Scan for the cell matching the given text and deliver its (X, Y) coordinate at center. 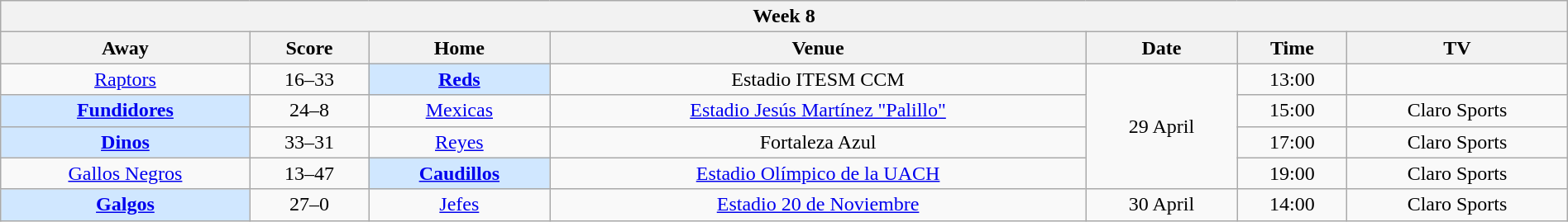
TV (1457, 48)
Date (1161, 48)
13:00 (1292, 79)
Estadio 20 de Noviembre (818, 205)
Home (460, 48)
Estadio Olímpico de la UACH (818, 173)
30 April (1161, 205)
Reyes (460, 142)
15:00 (1292, 111)
Dinos (126, 142)
Mexicas (460, 111)
29 April (1161, 126)
16–33 (309, 79)
Estadio ITESM CCM (818, 79)
Fundidores (126, 111)
Week 8 (784, 17)
Time (1292, 48)
17:00 (1292, 142)
33–31 (309, 142)
Venue (818, 48)
Galgos (126, 205)
Caudillos (460, 173)
Reds (460, 79)
13–47 (309, 173)
14:00 (1292, 205)
Raptors (126, 79)
Fortaleza Azul (818, 142)
24–8 (309, 111)
Jefes (460, 205)
Score (309, 48)
Gallos Negros (126, 173)
Away (126, 48)
27–0 (309, 205)
19:00 (1292, 173)
Estadio Jesús Martínez "Palillo" (818, 111)
